Scan for the cell matching the given text and deliver its (x, y) coordinate at center. 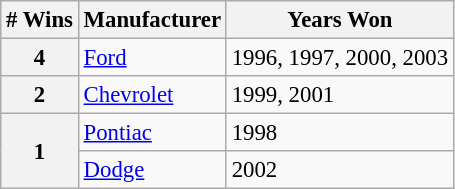
Ford (152, 58)
Years Won (340, 20)
1998 (340, 133)
2 (40, 95)
# Wins (40, 20)
2002 (340, 170)
Chevrolet (152, 95)
Dodge (152, 170)
1999, 2001 (340, 95)
4 (40, 58)
1 (40, 152)
Manufacturer (152, 20)
1996, 1997, 2000, 2003 (340, 58)
Pontiac (152, 133)
